Scan for the cell matching the given text and deliver its (X, Y) coordinate at center. 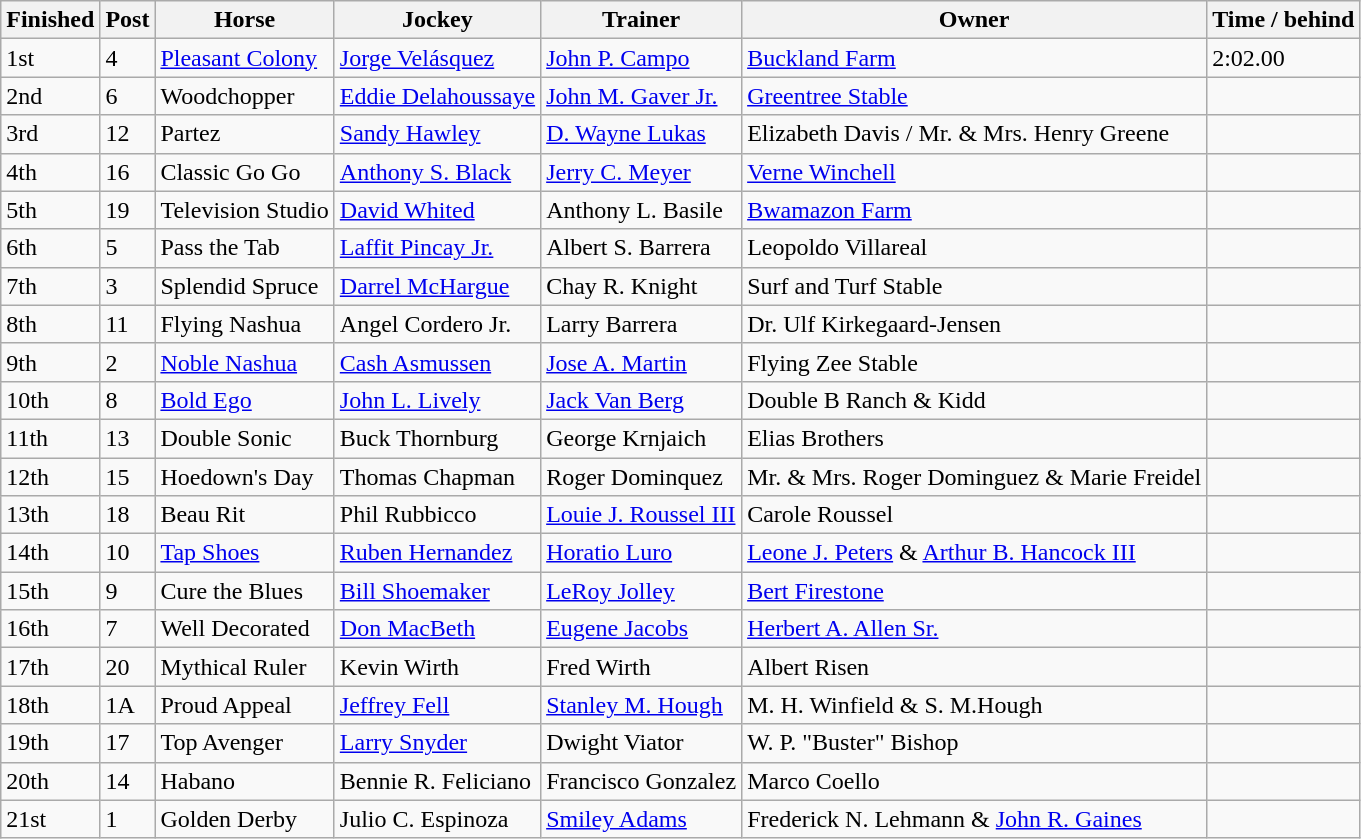
5 (128, 248)
Partez (244, 134)
Hoedown's Day (244, 477)
Noble Nashua (244, 362)
1 (128, 819)
2 (128, 362)
7th (50, 286)
Habano (244, 781)
Elizabeth Davis / Mr. & Mrs. Henry Greene (974, 134)
Bert Firestone (974, 591)
Marco Coello (974, 781)
Double Sonic (244, 438)
Leopoldo Villareal (974, 248)
6 (128, 96)
Dr. Ulf Kirkegaard-Jensen (974, 324)
Woodchopper (244, 96)
1st (50, 58)
11th (50, 438)
2:02.00 (1284, 58)
Kevin Wirth (437, 667)
Buck Thornburg (437, 438)
W. P. "Buster" Bishop (974, 743)
Dwight Viator (642, 743)
4 (128, 58)
Stanley M. Hough (642, 705)
Flying Nashua (244, 324)
8th (50, 324)
Larry Snyder (437, 743)
Albert S. Barrera (642, 248)
George Krnjaich (642, 438)
Mr. & Mrs. Roger Dominguez & Marie Freidel (974, 477)
Classic Go Go (244, 172)
13th (50, 515)
Eddie Delahoussaye (437, 96)
Buckland Farm (974, 58)
Splendid Spruce (244, 286)
Angel Cordero Jr. (437, 324)
Finished (50, 20)
Horse (244, 20)
3 (128, 286)
Bill Shoemaker (437, 591)
Jockey (437, 20)
Chay R. Knight (642, 286)
Francisco Gonzalez (642, 781)
Bwamazon Farm (974, 210)
Post (128, 20)
10th (50, 400)
Jose A. Martin (642, 362)
5th (50, 210)
14th (50, 553)
13 (128, 438)
Time / behind (1284, 20)
Herbert A. Allen Sr. (974, 629)
Laffit Pincay Jr. (437, 248)
M. H. Winfield & S. M.Hough (974, 705)
11 (128, 324)
15 (128, 477)
Smiley Adams (642, 819)
Anthony L. Basile (642, 210)
Don MacBeth (437, 629)
15th (50, 591)
Larry Barrera (642, 324)
Julio C. Espinoza (437, 819)
LeRoy Jolley (642, 591)
Trainer (642, 20)
16 (128, 172)
17th (50, 667)
Cash Asmussen (437, 362)
Well Decorated (244, 629)
John L. Lively (437, 400)
Owner (974, 20)
Double B Ranch & Kidd (974, 400)
Television Studio (244, 210)
Leone J. Peters & Arthur B. Hancock III (974, 553)
Roger Dominquez (642, 477)
17 (128, 743)
Louie J. Roussel III (642, 515)
18 (128, 515)
Elias Brothers (974, 438)
Cure the Blues (244, 591)
12 (128, 134)
16th (50, 629)
21st (50, 819)
7 (128, 629)
Sandy Hawley (437, 134)
Verne Winchell (974, 172)
Albert Risen (974, 667)
Phil Rubbicco (437, 515)
Pleasant Colony (244, 58)
Jeffrey Fell (437, 705)
Bennie R. Feliciano (437, 781)
Fred Wirth (642, 667)
18th (50, 705)
Bold Ego (244, 400)
12th (50, 477)
Golden Derby (244, 819)
John P. Campo (642, 58)
Pass the Tab (244, 248)
Flying Zee Stable (974, 362)
Frederick N. Lehmann & John R. Gaines (974, 819)
Jack Van Berg (642, 400)
Ruben Hernandez (437, 553)
4th (50, 172)
2nd (50, 96)
10 (128, 553)
14 (128, 781)
19th (50, 743)
Greentree Stable (974, 96)
3rd (50, 134)
Top Avenger (244, 743)
8 (128, 400)
Proud Appeal (244, 705)
20th (50, 781)
20 (128, 667)
9 (128, 591)
Eugene Jacobs (642, 629)
Anthony S. Black (437, 172)
Darrel McHargue (437, 286)
D. Wayne Lukas (642, 134)
Tap Shoes (244, 553)
6th (50, 248)
Jerry C. Meyer (642, 172)
Carole Roussel (974, 515)
9th (50, 362)
Surf and Turf Stable (974, 286)
Thomas Chapman (437, 477)
1A (128, 705)
19 (128, 210)
Mythical Ruler (244, 667)
Horatio Luro (642, 553)
Jorge Velásquez (437, 58)
Beau Rit (244, 515)
John M. Gaver Jr. (642, 96)
David Whited (437, 210)
